Return the [X, Y] coordinate for the center point of the cell that contains the specified text.  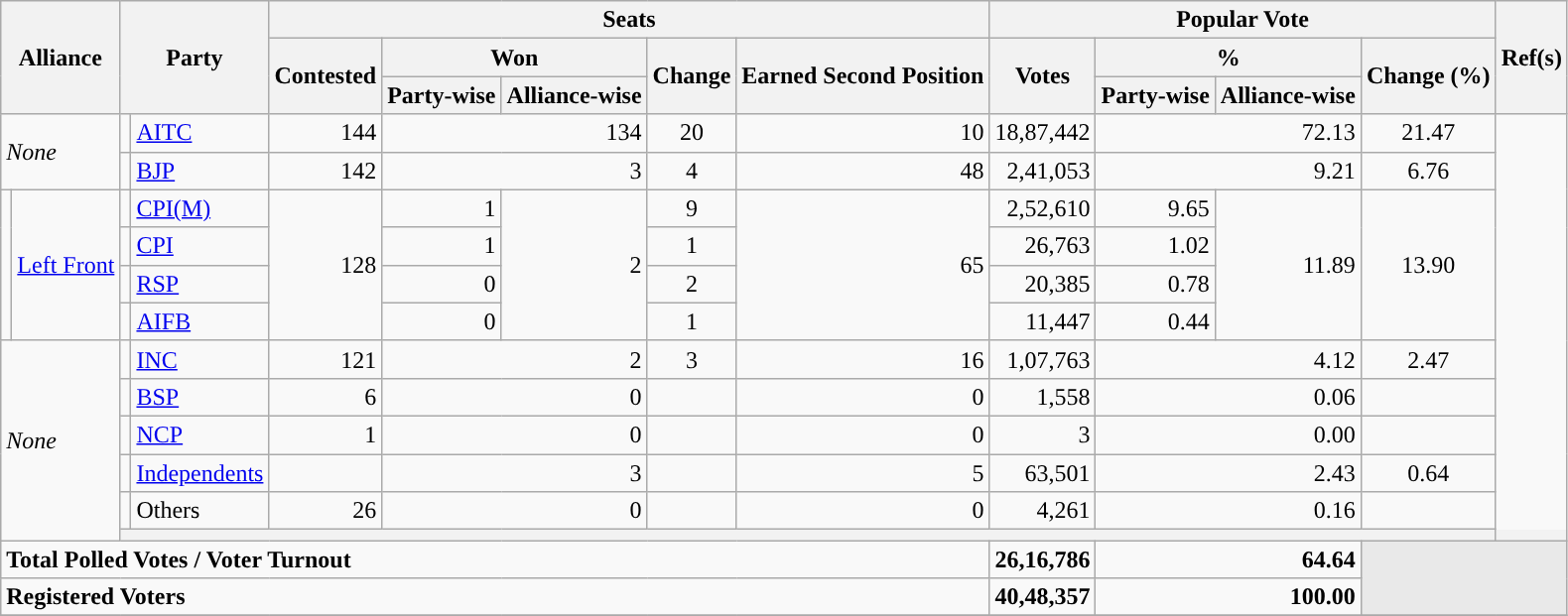
Party [195, 58]
4.12 [1229, 359]
Seats [629, 20]
CPI [200, 246]
134 [514, 133]
Alliance [61, 58]
2,52,610 [1042, 208]
100.00 [1229, 597]
Others [200, 511]
64.64 [1229, 559]
BSP [200, 397]
BJP [200, 171]
11.89 [1288, 265]
18,87,442 [1042, 133]
NCP [200, 434]
5 [863, 473]
4,261 [1042, 511]
63,501 [1042, 473]
2.47 [1428, 359]
48 [863, 171]
142 [326, 171]
0.16 [1229, 511]
20,385 [1042, 284]
Registered Voters [495, 597]
AIFB [200, 321]
26,16,786 [1042, 559]
121 [326, 359]
Ref(s) [1531, 58]
0.64 [1428, 473]
144 [326, 133]
0.00 [1229, 434]
26,763 [1042, 246]
CPI(M) [200, 208]
INC [200, 359]
AITC [200, 133]
16 [863, 359]
6 [326, 397]
% [1229, 58]
Total Polled Votes / Voter Turnout [495, 559]
40,48,357 [1042, 597]
Earned Second Position [863, 76]
Independents [200, 473]
2.43 [1229, 473]
Change [692, 76]
RSP [200, 284]
20 [692, 133]
11,447 [1042, 321]
Won [514, 58]
26 [326, 511]
Popular Vote [1242, 20]
65 [863, 265]
6.76 [1428, 171]
Left Front [65, 265]
1,558 [1042, 397]
Votes [1042, 76]
21.47 [1428, 133]
10 [863, 133]
4 [692, 171]
2,41,053 [1042, 171]
9 [692, 208]
0.78 [1155, 284]
1.02 [1155, 246]
Contested [326, 76]
128 [326, 265]
0.06 [1229, 397]
9.21 [1229, 171]
72.13 [1229, 133]
9.65 [1155, 208]
1,07,763 [1042, 359]
Change (%) [1428, 76]
13.90 [1428, 265]
0.44 [1155, 321]
